Extract the (x, y) coordinate from the center of the cell holding the provided text.  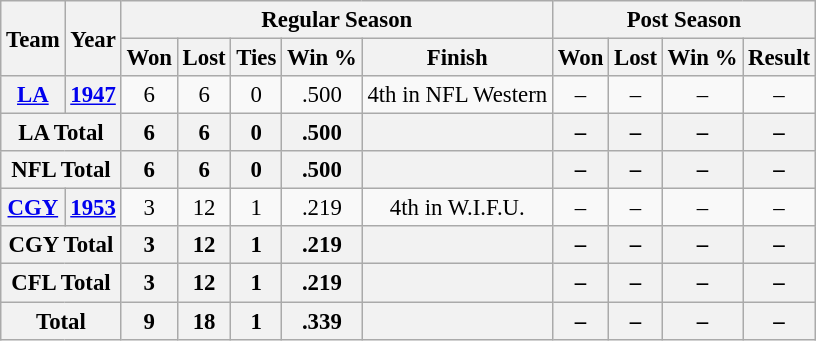
9 (149, 321)
.339 (322, 321)
1953 (93, 208)
4th in W.I.F.U. (457, 208)
CGY Total (61, 245)
Regular Season (336, 20)
Team (33, 38)
Post Season (684, 20)
Year (93, 38)
Ties (256, 58)
CFL Total (61, 283)
LA (33, 95)
LA Total (61, 133)
18 (204, 321)
NFL Total (61, 170)
Result (780, 58)
1947 (93, 95)
Total (61, 321)
Finish (457, 58)
CGY (33, 208)
4th in NFL Western (457, 95)
